Return (X, Y) of the center of cell containing provided text 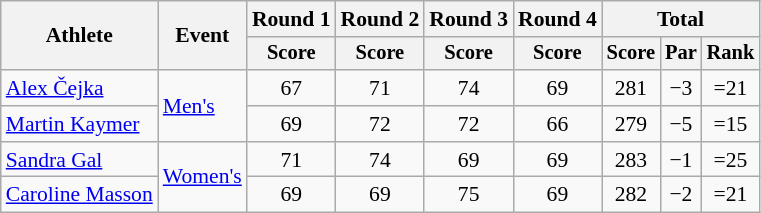
Round 1 (292, 19)
279 (631, 124)
Par (681, 54)
67 (292, 88)
75 (468, 195)
−3 (681, 88)
Round 3 (468, 19)
282 (631, 195)
Caroline Masson (80, 195)
−1 (681, 160)
Men's (202, 106)
281 (631, 88)
Total (681, 19)
Round 2 (380, 19)
Event (202, 36)
−2 (681, 195)
Women's (202, 178)
Round 4 (558, 19)
−5 (681, 124)
Alex Čejka (80, 88)
Sandra Gal (80, 160)
=25 (731, 160)
66 (558, 124)
=15 (731, 124)
Athlete (80, 36)
Rank (731, 54)
283 (631, 160)
Martin Kaymer (80, 124)
